Provide the [x, y] coordinate of the cell's center where the given text is located.  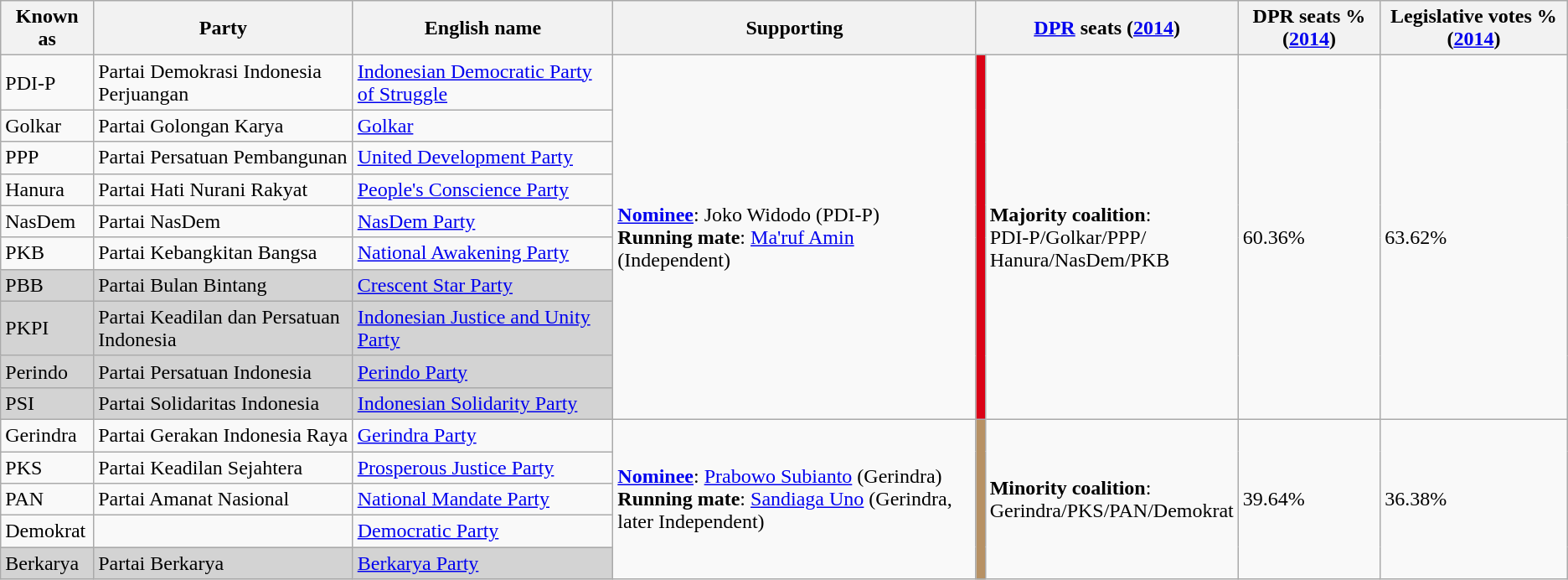
Partai NasDem [223, 221]
Majority coalition:PDI-P/Golkar/PPP/Hanura/NasDem/PKB [1112, 238]
PKB [47, 253]
Gerindra Party [482, 435]
PKPI [47, 329]
Party [223, 28]
Partai Kebangkitan Bangsa [223, 253]
People's Conscience Party [482, 189]
Partai Keadilan dan Persatuan Indonesia [223, 329]
Partai Persatuan Indonesia [223, 371]
Partai Bulan Bintang [223, 285]
United Development Party [482, 158]
NasDem [47, 221]
Partai Solidaritas Indonesia [223, 403]
Indonesian Democratic Party of Struggle [482, 82]
DPR seats (2014) [1107, 28]
PBB [47, 285]
39.64% [1308, 499]
Gerindra [47, 435]
Nominee: Prabowo Subianto (Gerindra)Running mate: Sandiaga Uno (Gerindra, later Independent) [794, 499]
Demokrat [47, 531]
Hanura [47, 189]
Indonesian Solidarity Party [482, 403]
PPP [47, 158]
63.62% [1474, 238]
Partai Hati Nurani Rakyat [223, 189]
Berkarya [47, 563]
NasDem Party [482, 221]
Crescent Star Party [482, 285]
English name [482, 28]
National Mandate Party [482, 500]
60.36% [1308, 238]
PKS [47, 467]
PDI-P [47, 82]
Prosperous Justice Party [482, 467]
Partai Golongan Karya [223, 126]
Perindo Party [482, 371]
PAN [47, 500]
Known as [47, 28]
Perindo [47, 371]
Partai Berkarya [223, 563]
Democratic Party [482, 531]
Supporting [794, 28]
PSI [47, 403]
Partai Keadilan Sejahtera [223, 467]
DPR seats % (2014) [1308, 28]
Partai Amanat Nasional [223, 500]
Minority coalition:Gerindra/PKS/PAN/Demokrat [1112, 499]
Partai Gerakan Indonesia Raya [223, 435]
Legislative votes % (2014) [1474, 28]
Berkarya Party [482, 563]
36.38% [1474, 499]
Partai Persatuan Pembangunan [223, 158]
National Awakening Party [482, 253]
Nominee: Joko Widodo (PDI-P)Running mate: Ma'ruf Amin (Independent) [794, 238]
Indonesian Justice and Unity Party [482, 329]
Partai Demokrasi Indonesia Perjuangan [223, 82]
